Pinpoint the cell where the given text exists, returning its [X, Y] midpoint coordinate. 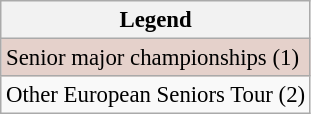
Other European Seniors Tour (2) [156, 95]
Legend [156, 20]
Senior major championships (1) [156, 58]
